Return the (x, y) coordinate for the center point of the cell that contains the specified text.  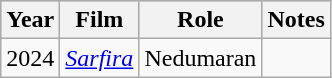
Nedumaran (200, 58)
Film (100, 20)
Year (30, 20)
Notes (296, 20)
2024 (30, 58)
Role (200, 20)
Sarfira (100, 58)
